Pinpoint the cell where the given text exists, returning its (x, y) midpoint coordinate. 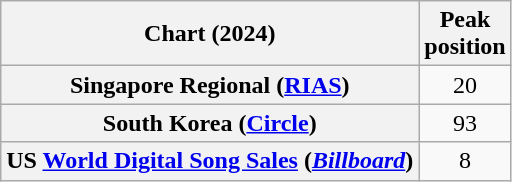
South Korea (Circle) (210, 123)
8 (465, 161)
20 (465, 85)
93 (465, 123)
Chart (2024) (210, 34)
US World Digital Song Sales (Billboard) (210, 161)
Singapore Regional (RIAS) (210, 85)
Peakposition (465, 34)
